Capture the cell that displays the provided text and extract its [X, Y] central coordinate. 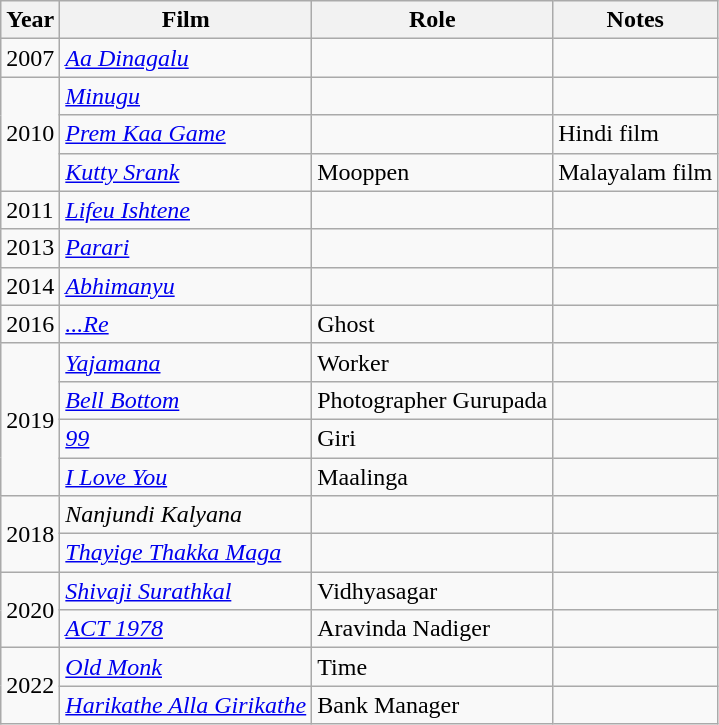
Prem Kaa Game [186, 134]
2014 [30, 286]
Film [186, 20]
Lifeu Ishtene [186, 210]
Thayige Thakka Maga [186, 553]
Minugu [186, 96]
Nanjundi Kalyana [186, 515]
Giri [432, 438]
...Re [186, 324]
Year [30, 20]
Bell Bottom [186, 400]
Maalinga [432, 477]
Role [432, 20]
2020 [30, 610]
ACT 1978 [186, 629]
2016 [30, 324]
Notes [636, 20]
Aa Dinagalu [186, 58]
Ghost [432, 324]
2018 [30, 534]
Abhimanyu [186, 286]
Vidhyasagar [432, 591]
2011 [30, 210]
Mooppen [432, 172]
Bank Manager [432, 705]
Parari [186, 248]
Harikathe Alla Girikathe [186, 705]
2010 [30, 134]
I Love You [186, 477]
2019 [30, 419]
Yajamana [186, 362]
Hindi film [636, 134]
2013 [30, 248]
99 [186, 438]
Aravinda Nadiger [432, 629]
Worker [432, 362]
Photographer Gurupada [432, 400]
Malayalam film [636, 172]
2007 [30, 58]
Shivaji Surathkal [186, 591]
Old Monk [186, 667]
2022 [30, 686]
Kutty Srank [186, 172]
Time [432, 667]
